Locate the cell with the specified text and output its [x, y] center coordinate. 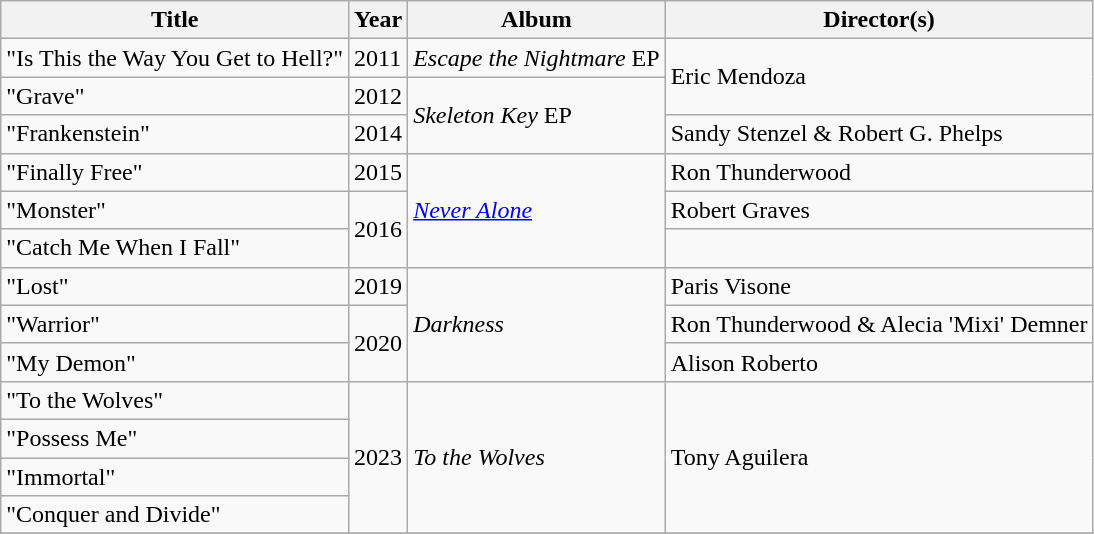
Year [378, 20]
2016 [378, 229]
Robert Graves [879, 210]
"Possess Me" [175, 438]
Escape the Nightmare EP [536, 58]
"Monster" [175, 210]
Sandy Stenzel & Robert G. Phelps [879, 134]
"Is This the Way You Get to Hell?" [175, 58]
"Grave" [175, 96]
Eric Mendoza [879, 77]
2011 [378, 58]
"To the Wolves" [175, 400]
"Lost" [175, 286]
2014 [378, 134]
"Catch Me When I Fall" [175, 248]
Album [536, 20]
"Finally Free" [175, 172]
Paris Visone [879, 286]
Tony Aguilera [879, 457]
"Conquer and Divide" [175, 515]
2015 [378, 172]
2012 [378, 96]
2023 [378, 457]
Darkness [536, 324]
Director(s) [879, 20]
2020 [378, 343]
"My Demon" [175, 362]
To the Wolves [536, 457]
Title [175, 20]
Never Alone [536, 210]
Alison Roberto [879, 362]
Ron Thunderwood [879, 172]
Ron Thunderwood & Alecia 'Mixi' Demner [879, 324]
"Frankenstein" [175, 134]
Skeleton Key EP [536, 115]
"Immortal" [175, 477]
"Warrior" [175, 324]
2019 [378, 286]
